From the cell containing the given text, extract its center point as [X, Y] coordinate. 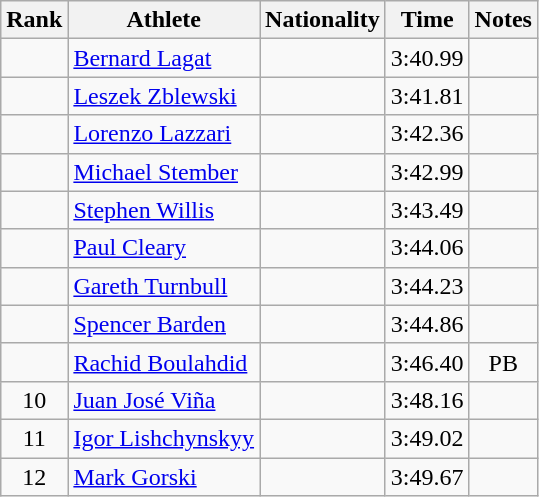
Paul Cleary [164, 248]
Rachid Boulahdid [164, 362]
3:48.16 [427, 400]
Athlete [164, 20]
Gareth Turnbull [164, 286]
3:46.40 [427, 362]
3:44.23 [427, 286]
Time [427, 20]
3:43.49 [427, 210]
Leszek Zblewski [164, 96]
Rank [34, 20]
3:40.99 [427, 58]
3:42.36 [427, 134]
3:44.86 [427, 324]
Igor Lishchynskyy [164, 438]
Michael Stember [164, 172]
Notes [503, 20]
3:42.99 [427, 172]
12 [34, 477]
3:44.06 [427, 248]
3:41.81 [427, 96]
Spencer Barden [164, 324]
Nationality [323, 20]
Juan José Viña [164, 400]
3:49.67 [427, 477]
Lorenzo Lazzari [164, 134]
11 [34, 438]
10 [34, 400]
PB [503, 362]
Stephen Willis [164, 210]
Bernard Lagat [164, 58]
Mark Gorski [164, 477]
3:49.02 [427, 438]
